Scan for the cell matching the given text and deliver its (X, Y) coordinate at center. 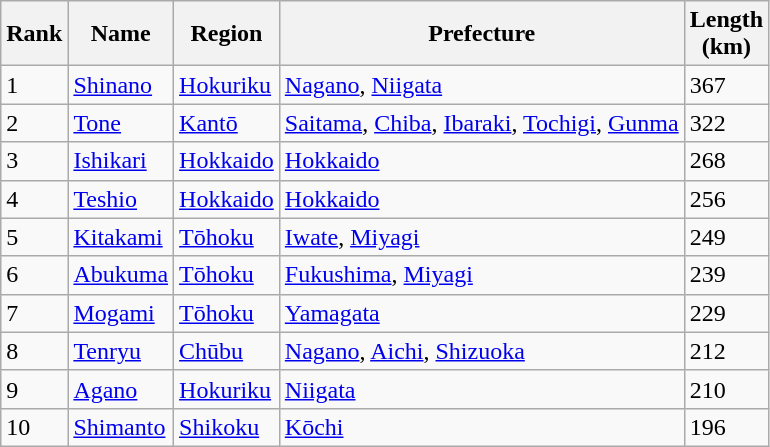
212 (726, 351)
8 (34, 351)
Rank (34, 34)
Nagano, Niigata (482, 85)
Length(km) (726, 34)
Ishikari (121, 161)
Shikoku (227, 427)
Prefecture (482, 34)
Name (121, 34)
249 (726, 237)
322 (726, 123)
Teshio (121, 199)
Kitakami (121, 237)
256 (726, 199)
239 (726, 275)
9 (34, 389)
1 (34, 85)
196 (726, 427)
Niigata (482, 389)
10 (34, 427)
Tenryu (121, 351)
2 (34, 123)
Kōchi (482, 427)
3 (34, 161)
Nagano, Aichi, Shizuoka (482, 351)
Saitama, Chiba, Ibaraki, Tochigi, Gunma (482, 123)
Iwate, Miyagi (482, 237)
210 (726, 389)
367 (726, 85)
7 (34, 313)
Tone (121, 123)
4 (34, 199)
Abukuma (121, 275)
Agano (121, 389)
Yamagata (482, 313)
Mogami (121, 313)
Chūbu (227, 351)
229 (726, 313)
Shinano (121, 85)
Kantō (227, 123)
268 (726, 161)
6 (34, 275)
Region (227, 34)
5 (34, 237)
Shimanto (121, 427)
Fukushima, Miyagi (482, 275)
